Locate the cell with the specified text and output its [X, Y] center coordinate. 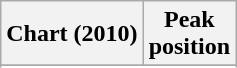
Chart (2010) [72, 34]
Peakposition [189, 34]
